Extract the [x, y] coordinate from the center of the cell holding the provided text.  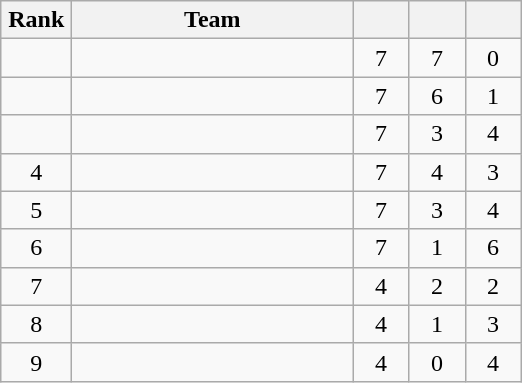
5 [36, 210]
9 [36, 362]
Team [212, 20]
8 [36, 324]
Rank [36, 20]
